Scan for the cell matching the given text and deliver its [x, y] coordinate at center. 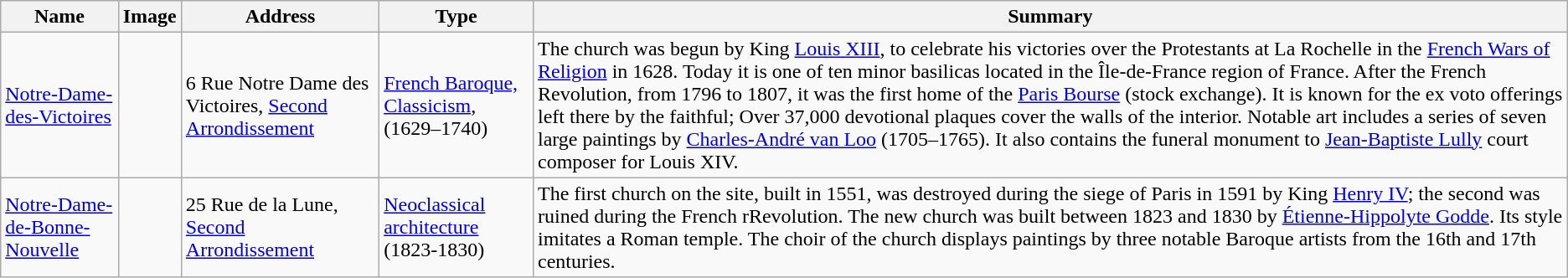
6 Rue Notre Dame des Victoires, Second Arrondissement [280, 106]
Neoclassical architecture (1823-1830) [456, 228]
Image [149, 17]
Name [59, 17]
Notre-Dame-des-Victoires [59, 106]
Notre-Dame-de-Bonne-Nouvelle [59, 228]
Type [456, 17]
French Baroque, Classicism, (1629–1740) [456, 106]
Address [280, 17]
25 Rue de la Lune, Second Arrondissement [280, 228]
Summary [1050, 17]
